Provide the (X, Y) coordinate of the cell's center where the given text is located.  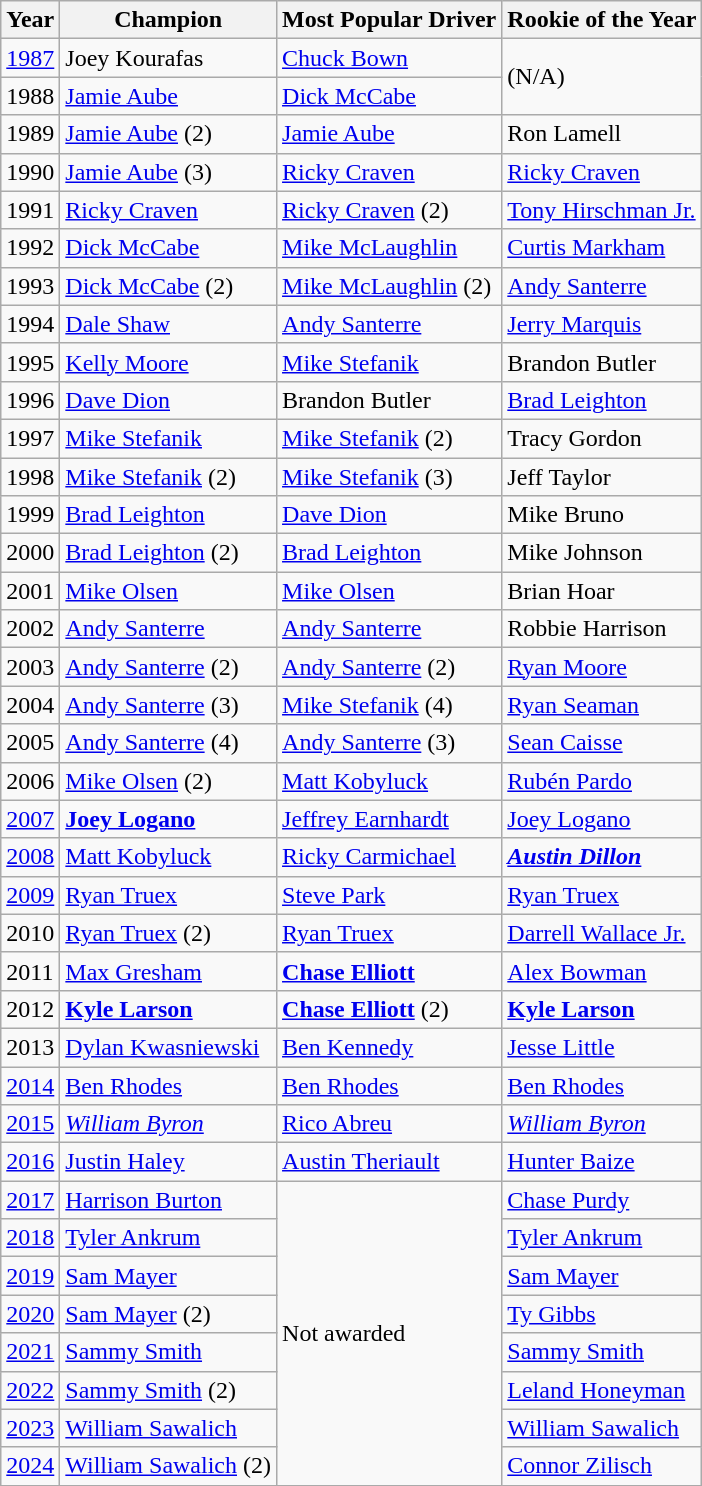
Jamie Aube (3) (168, 172)
Harrison Burton (168, 1200)
Year (30, 20)
Kelly Moore (168, 362)
Ryan Truex (2) (168, 933)
2022 (30, 1390)
Ricky Craven (2) (390, 210)
Ron Lamell (602, 134)
1990 (30, 172)
2006 (30, 781)
Jesse Little (602, 1047)
Ben Kennedy (390, 1047)
2005 (30, 743)
2002 (30, 629)
2014 (30, 1085)
1993 (30, 286)
2009 (30, 895)
Rookie of the Year (602, 20)
Steve Park (390, 895)
Andy Santerre (4) (168, 743)
2018 (30, 1238)
Sammy Smith (2) (168, 1390)
1998 (30, 477)
1994 (30, 324)
Hunter Baize (602, 1162)
2020 (30, 1314)
Rubén Pardo (602, 781)
Darrell Wallace Jr. (602, 933)
2017 (30, 1200)
2004 (30, 705)
1988 (30, 96)
2007 (30, 819)
Robbie Harrison (602, 629)
Mike Johnson (602, 553)
2013 (30, 1047)
Mike Stefanik (3) (390, 477)
Champion (168, 20)
Mike McLaughlin (2) (390, 286)
Ryan Moore (602, 667)
Rico Abreu (390, 1124)
Tracy Gordon (602, 438)
1987 (30, 58)
Chase Elliott (390, 971)
Sean Caisse (602, 743)
1991 (30, 210)
Mike Olsen (2) (168, 781)
Austin Dillon (602, 857)
2003 (30, 667)
1999 (30, 515)
Ty Gibbs (602, 1314)
2019 (30, 1276)
2001 (30, 591)
Brian Hoar (602, 591)
Tony Hirschman Jr. (602, 210)
Dylan Kwasniewski (168, 1047)
1992 (30, 248)
Jeffrey Earnhardt (390, 819)
Austin Theriault (390, 1162)
Dick McCabe (2) (168, 286)
Connor Zilisch (602, 1466)
Joey Kourafas (168, 58)
Curtis Markham (602, 248)
Ricky Carmichael (390, 857)
Mike Stefanik (4) (390, 705)
2010 (30, 933)
Ryan Seaman (602, 705)
2000 (30, 553)
1997 (30, 438)
William Sawalich (2) (168, 1466)
1989 (30, 134)
Max Gresham (168, 971)
2011 (30, 971)
2012 (30, 1009)
Most Popular Driver (390, 20)
Jerry Marquis (602, 324)
Dale Shaw (168, 324)
2023 (30, 1428)
Justin Haley (168, 1162)
Brad Leighton (2) (168, 553)
Not awarded (390, 1333)
(N/A) (602, 77)
2024 (30, 1466)
Leland Honeyman (602, 1390)
1996 (30, 400)
Mike Bruno (602, 515)
2021 (30, 1352)
Alex Bowman (602, 971)
2016 (30, 1162)
Sam Mayer (2) (168, 1314)
2015 (30, 1124)
Jeff Taylor (602, 477)
1995 (30, 362)
2008 (30, 857)
Mike McLaughlin (390, 248)
Chase Elliott (2) (390, 1009)
Jamie Aube (2) (168, 134)
Chase Purdy (602, 1200)
Chuck Bown (390, 58)
